From the cell containing the given text, extract its center point as (X, Y) coordinate. 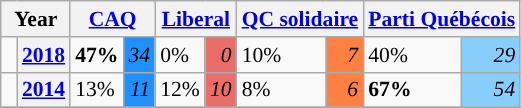
67% (412, 90)
6 (345, 90)
11 (139, 90)
12% (180, 90)
34 (139, 55)
47% (96, 55)
QC solidaire (300, 19)
10% (282, 55)
8% (282, 90)
10 (221, 90)
40% (412, 55)
CAQ (112, 19)
Liberal (196, 19)
13% (96, 90)
2018 (44, 55)
29 (492, 55)
Parti Québécois (442, 19)
Year (36, 19)
2014 (44, 90)
54 (492, 90)
0% (180, 55)
0 (221, 55)
7 (345, 55)
